Determine the (X, Y) coordinate at the center of the cell enclosing the given text.  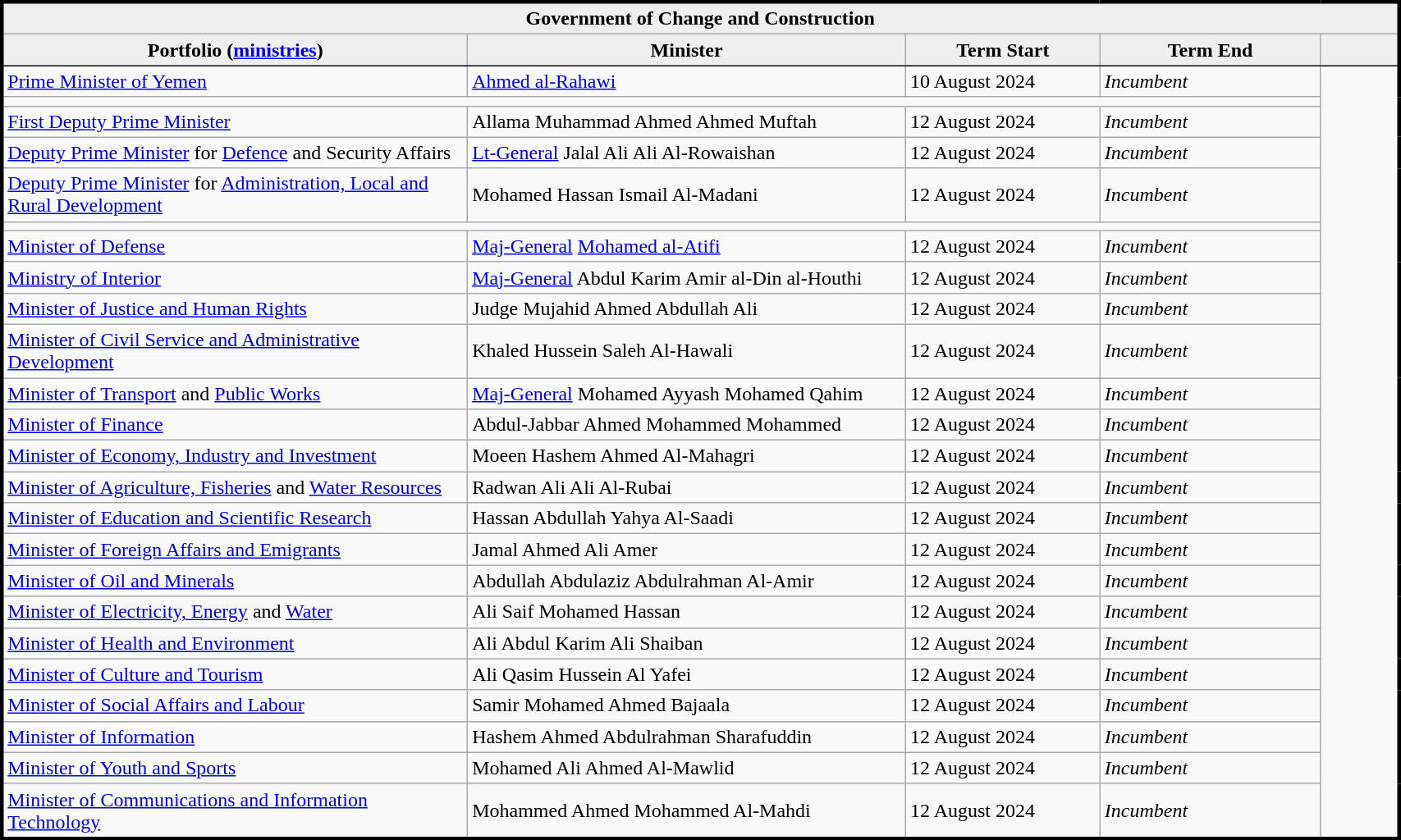
Maj-General Mohamed Ayyash Mohamed Qahim (687, 393)
Minister of Civil Service and Administrative Development (235, 351)
Minister of Social Affairs and Labour (235, 705)
Term Start (1003, 50)
Samir Mohamed Ahmed Bajaala (687, 705)
Deputy Prime Minister for Defence and Security Affairs (235, 153)
Khaled Hussein Saleh Al-Hawali (687, 351)
Moeen Hashem Ahmed Al-Mahagri (687, 456)
10 August 2024 (1003, 81)
Deputy Prime Minister for Administration, Local and Rural Development (235, 195)
Ali Qasim Hussein Al Yafei (687, 674)
Minister of Finance (235, 425)
Minister of Defense (235, 246)
Radwan Ali Ali Al-Rubai (687, 487)
Minister of Electricity, Energy and Water (235, 612)
Minister (687, 50)
Minister of Communications and Information Technology (235, 810)
Minister of Oil and Minerals (235, 581)
Minister of Agriculture, Fisheries and Water Resources (235, 487)
Minister of Youth and Sports (235, 768)
Minister of Education and Scientific Research (235, 518)
Minister of Information (235, 737)
Minister of Economy, Industry and Investment (235, 456)
Ministry of Interior (235, 277)
Minister of Health and Environment (235, 643)
Mohamed Hassan Ismail Al-Madani (687, 195)
Prime Minister of Yemen (235, 81)
Judge Mujahid Ahmed Abdullah Ali (687, 308)
Maj-General Mohamed al-Atifi (687, 246)
Ahmed al-Rahawi (687, 81)
Mohamed Ali Ahmed Al-Mawlid (687, 768)
Jamal Ahmed Ali Amer (687, 550)
Minister of Justice and Human Rights (235, 308)
Mohammed Ahmed Mohammed Al-Mahdi (687, 810)
Hashem Ahmed Abdulrahman Sharafuddin (687, 737)
Government of Change and Construction (700, 18)
Ali Saif Mohamed Hassan (687, 612)
Ali Abdul Karim Ali Shaiban (687, 643)
Lt-General Jalal Ali Ali Al-Rowaishan (687, 153)
Abdul-Jabbar Ahmed Mohammed Mohammed (687, 425)
Minister of Culture and Tourism (235, 674)
Maj-General Abdul Karim Amir al-Din al-Houthi (687, 277)
Minister of Foreign Affairs and Emigrants (235, 550)
Minister of Transport and Public Works (235, 393)
Abdullah Abdulaziz Abdulrahman Al-Amir (687, 581)
Portfolio (ministries) (235, 50)
Allama Muhammad Ahmed Ahmed Muftah (687, 121)
Term End (1210, 50)
Hassan Abdullah Yahya Al-Saadi (687, 518)
First Deputy Prime Minister (235, 121)
